Return [X, Y] of the center of cell containing provided text 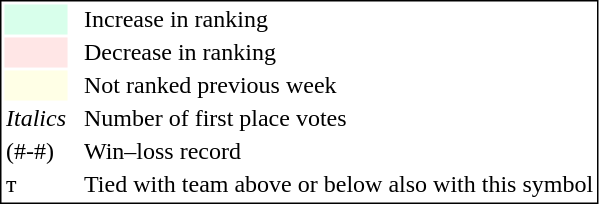
Italics [36, 119]
Increase in ranking [338, 19]
(#-#) [36, 151]
Not ranked previous week [338, 85]
Number of first place votes [338, 119]
Tied with team above or below also with this symbol [338, 185]
Decrease in ranking [338, 53]
т [36, 185]
Win–loss record [338, 151]
